Determine the [x, y] coordinate at the center of the cell enclosing the given text.  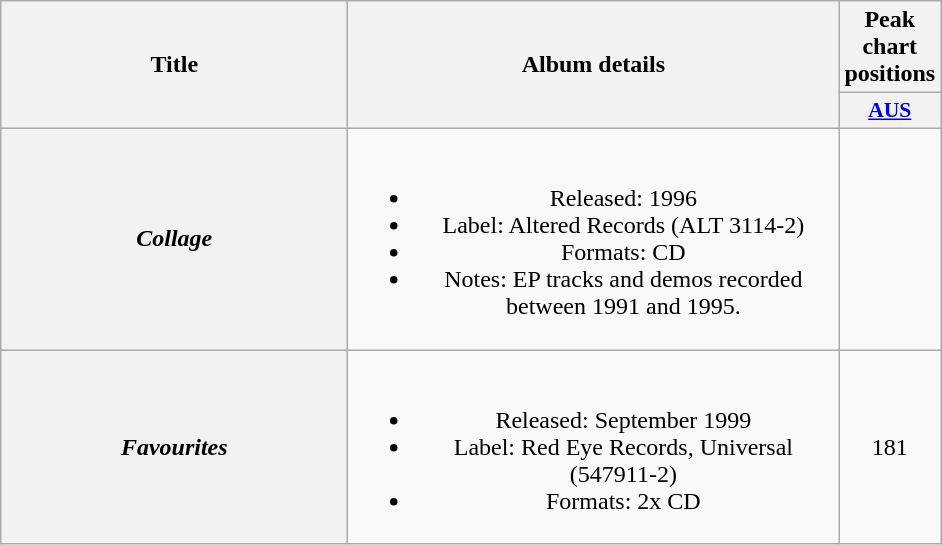
Released: September 1999Label: Red Eye Records, Universal (547911-2)Formats: 2x CD [594, 447]
181 [890, 447]
AUS [890, 111]
Peak chart positions [890, 47]
Title [174, 65]
Released: 1996 Label: Altered Records (ALT 3114-2)Formats: CDNotes: EP tracks and demos recorded between 1991 and 1995. [594, 238]
Album details [594, 65]
Collage [174, 238]
Favourites [174, 447]
